Return the (X, Y) coordinate for the center point of the cell that contains the specified text.  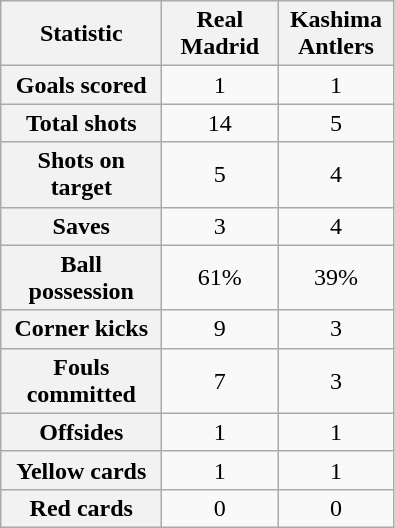
Kashima Antlers (336, 34)
Corner kicks (82, 329)
Statistic (82, 34)
Shots on target (82, 174)
39% (336, 278)
Yellow cards (82, 470)
14 (220, 123)
7 (220, 380)
Real Madrid (220, 34)
Red cards (82, 508)
Offsides (82, 432)
Fouls committed (82, 380)
Saves (82, 226)
9 (220, 329)
Ball possession (82, 278)
61% (220, 278)
Goals scored (82, 85)
Total shots (82, 123)
